Output the (X, Y) coordinate of the center of the cell containing the given text.  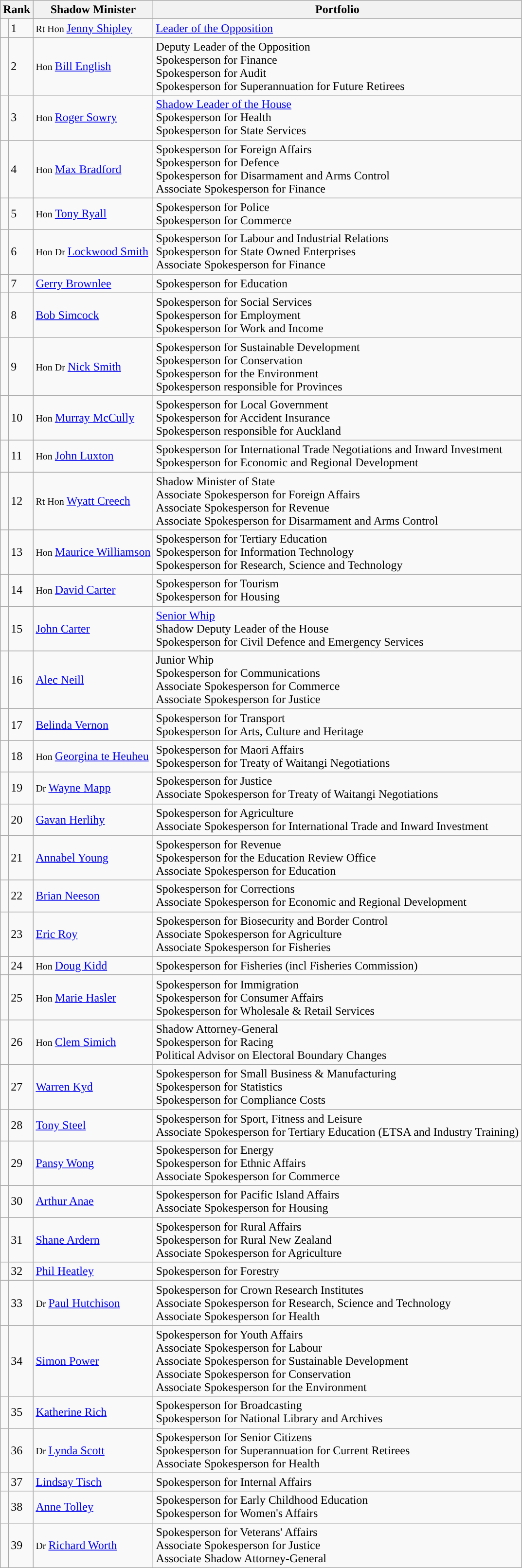
Hon John Luxton (93, 456)
Hon Murray McCully (93, 418)
Spokesperson for Crown Research InstitutesAssociate Spokesperson for Research, Science and TechnologyAssociate Spokesperson for Health (338, 1303)
35 (20, 1412)
Spokesperson for Local GovernmentSpokesperson for Accident InsuranceSpokesperson responsible for Auckland (338, 418)
Hon Maurice Williamson (93, 552)
38 (20, 1507)
28 (20, 1125)
6 (20, 252)
Shadow Attorney-GeneralSpokesperson for RacingPolitical Advisor on Electoral Boundary Changes (338, 1042)
Annabel Young (93, 858)
Spokesperson for Sustainable DevelopmentSpokesperson for ConservationSpokesperson for the EnvironmentSpokesperson responsible for Provinces (338, 367)
Gavan Herlihy (93, 820)
10 (20, 418)
1 (20, 28)
Brian Neeson (93, 896)
Spokesperson for Maori AffairsSpokesperson for Treaty of Waitangi Negotiations (338, 757)
Spokesperson for BroadcastingSpokesperson for National Library and Archives (338, 1412)
Dr Wayne Mapp (93, 788)
Tony Steel (93, 1125)
5 (20, 214)
2 (20, 66)
Warren Kyd (93, 1087)
Gerry Brownlee (93, 283)
Rank (17, 10)
Spokesperson for Labour and Industrial RelationsSpokesperson for State Owned EnterprisesAssociate Spokesperson for Finance (338, 252)
Anne Tolley (93, 1507)
Spokesperson for Biosecurity and Border ControlAssociate Spokesperson for AgricultureAssociate Spokesperson for Fisheries (338, 934)
9 (20, 367)
36 (20, 1450)
Bob Simcock (93, 315)
Senior WhipShadow Deputy Leader of the HouseSpokesperson for Civil Defence and Emergency Services (338, 629)
17 (20, 724)
Spokesperson for International Trade Negotiations and Inward InvestmentSpokesperson for Economic and Regional Development (338, 456)
16 (20, 680)
Spokesperson for Foreign AffairsSpokesperson for DefenceSpokesperson for Disarmament and Arms ControlAssociate Spokesperson for Finance (338, 169)
8 (20, 315)
Spokesperson for AgricultureAssociate Spokesperson for International Trade and Inward Investment (338, 820)
27 (20, 1087)
14 (20, 590)
Spokesperson for TransportSpokesperson for Arts, Culture and Heritage (338, 724)
Portfolio (338, 10)
Lindsay Tisch (93, 1482)
22 (20, 896)
Rt Hon Wyatt Creech (93, 501)
Spokesperson for Education (338, 283)
Hon Tony Ryall (93, 214)
Hon Roger Sowry (93, 118)
Pansy Wong (93, 1163)
Spokesperson for Forestry (338, 1271)
13 (20, 552)
Arthur Anae (93, 1202)
Hon Georgina te Heuheu (93, 757)
Dr Richard Worth (93, 1545)
18 (20, 757)
John Carter (93, 629)
15 (20, 629)
Spokesperson for Internal Affairs (338, 1482)
Dr Paul Hutchison (93, 1303)
Deputy Leader of the OppositionSpokesperson for FinanceSpokesperson for AuditSpokesperson for Superannuation for Future Retirees (338, 66)
31 (20, 1240)
Belinda Vernon (93, 724)
Hon Dr Lockwood Smith (93, 252)
24 (20, 966)
Spokesperson for JusticeAssociate Spokesperson for Treaty of Waitangi Negotiations (338, 788)
Spokesperson for Small Business & ManufacturingSpokesperson for StatisticsSpokesperson for Compliance Costs (338, 1087)
Alec Neill (93, 680)
Spokesperson for TourismSpokesperson for Housing (338, 590)
11 (20, 456)
Spokesperson for Rural AffairsSpokesperson for Rural New ZealandAssociate Spokesperson for Agriculture (338, 1240)
32 (20, 1271)
Spokesperson for ImmigrationSpokesperson for Consumer AffairsSpokesperson for Wholesale & Retail Services (338, 997)
34 (20, 1361)
Spokesperson for RevenueSpokesperson for the Education Review OfficeAssociate Spokesperson for Education (338, 858)
20 (20, 820)
Hon Doug Kidd (93, 966)
12 (20, 501)
Shane Ardern (93, 1240)
37 (20, 1482)
33 (20, 1303)
25 (20, 997)
19 (20, 788)
Spokesperson for PoliceSpokesperson for Commerce (338, 214)
Spokesperson for Fisheries (incl Fisheries Commission) (338, 966)
Katherine Rich (93, 1412)
Hon Bill English (93, 66)
Rt Hon Jenny Shipley (93, 28)
30 (20, 1202)
21 (20, 858)
Spokesperson for Sport, Fitness and LeisureAssociate Spokesperson for Tertiary Education (ETSA and Industry Training) (338, 1125)
Shadow Leader of the HouseSpokesperson for HealthSpokesperson for State Services (338, 118)
Eric Roy (93, 934)
Spokesperson for Early Childhood EducationSpokesperson for Women's Affairs (338, 1507)
3 (20, 118)
29 (20, 1163)
Hon Dr Nick Smith (93, 367)
Spokesperson for Senior CitizensSpokesperson for Superannuation for Current RetireesAssociate Spokesperson for Health (338, 1450)
39 (20, 1545)
Junior WhipSpokesperson for CommunicationsAssociate Spokesperson for CommerceAssociate Spokesperson for Justice (338, 680)
Spokesperson for CorrectionsAssociate Spokesperson for Economic and Regional Development (338, 896)
Phil Heatley (93, 1271)
Spokesperson for Tertiary EducationSpokesperson for Information TechnologySpokesperson for Research, Science and Technology (338, 552)
Spokesperson for Pacific Island AffairsAssociate Spokesperson for Housing (338, 1202)
Dr Lynda Scott (93, 1450)
Hon Max Bradford (93, 169)
26 (20, 1042)
Spokesperson for EnergySpokesperson for Ethnic AffairsAssociate Spokesperson for Commerce (338, 1163)
Leader of the Opposition (338, 28)
7 (20, 283)
Shadow Minister (93, 10)
Hon Marie Hasler (93, 997)
Spokesperson for Social ServicesSpokesperson for EmploymentSpokesperson for Work and Income (338, 315)
Spokesperson for Veterans' AffairsAssociate Spokesperson for JusticeAssociate Shadow Attorney-General (338, 1545)
Hon David Carter (93, 590)
4 (20, 169)
23 (20, 934)
Simon Power (93, 1361)
Hon Clem Simich (93, 1042)
